For the text-containing cell, return its midpoint in [X, Y] coordinate format. 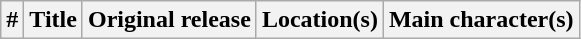
Main character(s) [481, 20]
# [12, 20]
Title [54, 20]
Location(s) [320, 20]
Original release [169, 20]
